Find where the given text appears and provide that cell's center as (x, y) coordinate. 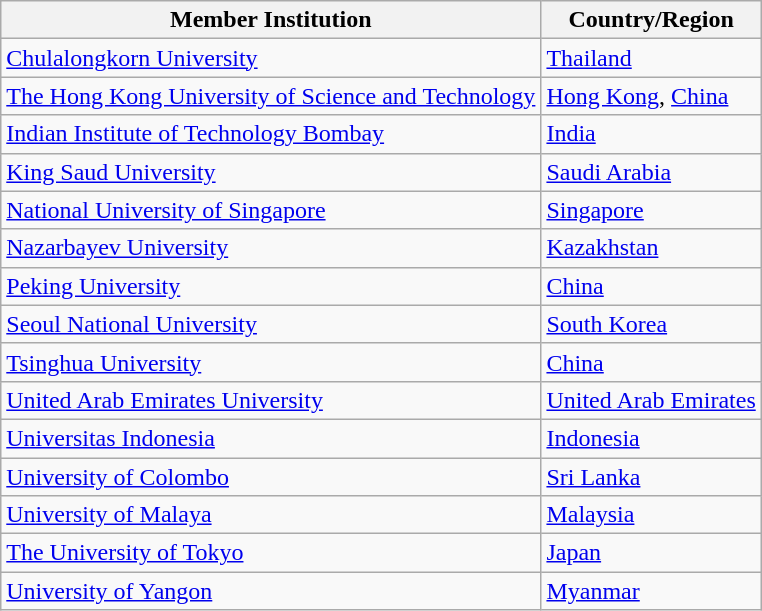
Japan (651, 553)
Peking University (271, 286)
King Saud University (271, 172)
Universitas Indonesia (271, 438)
Indian Institute of Technology Bombay (271, 134)
Saudi Arabia (651, 172)
Sri Lanka (651, 477)
Tsinghua University (271, 362)
Singapore (651, 210)
Malaysia (651, 515)
The University of Tokyo (271, 553)
Seoul National University (271, 324)
Chulalongkorn University (271, 58)
Nazarbayev University (271, 248)
United Arab Emirates University (271, 400)
Country/Region (651, 20)
National University of Singapore (271, 210)
United Arab Emirates (651, 400)
The Hong Kong University of Science and Technology (271, 96)
South Korea (651, 324)
Thailand (651, 58)
India (651, 134)
University of Malaya (271, 515)
Indonesia (651, 438)
Hong Kong, China (651, 96)
Kazakhstan (651, 248)
University of Yangon (271, 591)
Member Institution (271, 20)
University of Colombo (271, 477)
Myanmar (651, 591)
